Find where the given text appears and provide that cell's center as [X, Y] coordinate. 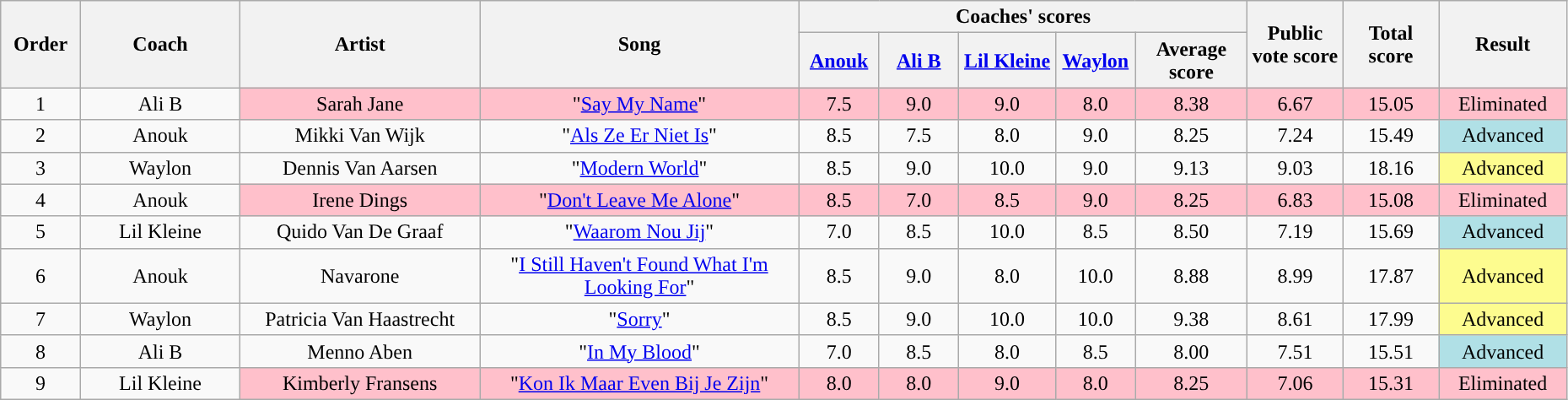
2 [40, 136]
Irene Dings [360, 200]
"Sorry" [639, 319]
Artist [360, 44]
"I Still Haven't Found What I'm Looking For" [639, 275]
"Als Ze Er Niet Is" [639, 136]
8.99 [1296, 275]
15.31 [1391, 383]
Quido Van De Graaf [360, 232]
Total score [1391, 44]
Average score [1191, 61]
8.38 [1191, 104]
6.67 [1296, 104]
Coaches' scores [1022, 17]
9.13 [1191, 168]
1 [40, 104]
17.99 [1391, 319]
Mikki Van Wijk [360, 136]
7.51 [1296, 351]
7.06 [1296, 383]
Navarone [360, 275]
"Modern World" [639, 168]
Order [40, 44]
4 [40, 200]
"Waarom Nou Jij" [639, 232]
7.24 [1296, 136]
7 [40, 319]
9 [40, 383]
Public vote score [1296, 44]
15.51 [1391, 351]
"Say My Name" [639, 104]
"Don't Leave Me Alone" [639, 200]
"In My Blood" [639, 351]
"Kon Ik Maar Even Bij Je Zijn" [639, 383]
Coach [160, 44]
9.38 [1191, 319]
Kimberly Fransens [360, 383]
6.83 [1296, 200]
Song [639, 44]
8.50 [1191, 232]
8 [40, 351]
6 [40, 275]
15.05 [1391, 104]
17.87 [1391, 275]
15.69 [1391, 232]
7.19 [1296, 232]
8.61 [1296, 319]
Result [1503, 44]
15.08 [1391, 200]
15.49 [1391, 136]
18.16 [1391, 168]
Patricia Van Haastrecht [360, 319]
8.88 [1191, 275]
8.00 [1191, 351]
9.03 [1296, 168]
Menno Aben [360, 351]
3 [40, 168]
Sarah Jane [360, 104]
5 [40, 232]
Dennis Van Aarsen [360, 168]
